Extract the (x, y) coordinate from the center of the cell holding the provided text.  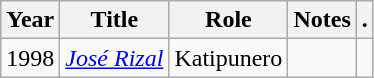
Year (30, 20)
1998 (30, 58)
Title (114, 20)
Role (228, 20)
José Rizal (114, 58)
Katipunero (228, 58)
. (364, 20)
Notes (322, 20)
